Scan for the cell matching the given text and deliver its [x, y] coordinate at center. 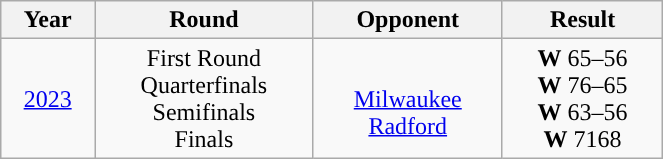
MilwaukeeRadford [408, 98]
Round [204, 20]
First RoundQuarterfinalsSemifinalsFinals [204, 98]
2023 [48, 98]
Opponent [408, 20]
Year [48, 20]
W 65–56W 76–65W 63–56W 7168 [582, 98]
Result [582, 20]
